Return the (x, y) coordinate for the center point of the cell that contains the specified text.  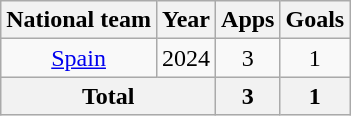
Spain (79, 58)
2024 (186, 58)
Apps (248, 20)
Total (108, 96)
National team (79, 20)
Goals (315, 20)
Year (186, 20)
